Capture the cell that displays the provided text and extract its (x, y) central coordinate. 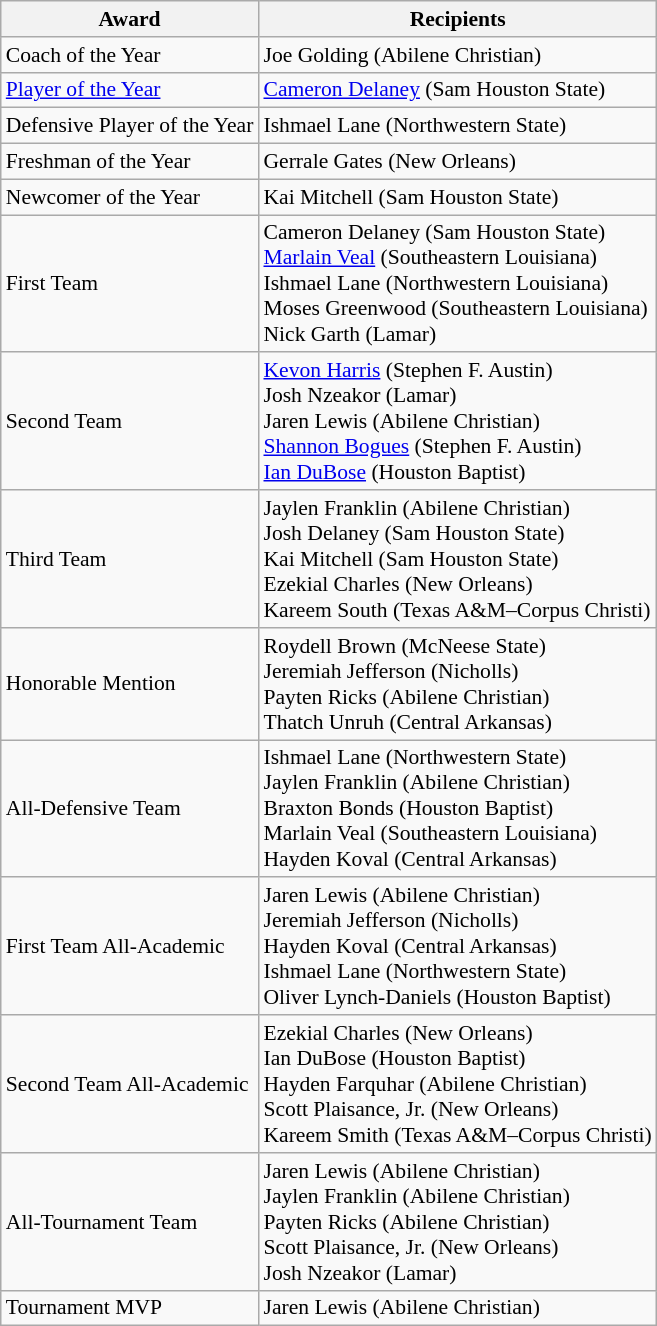
Honorable Mention (130, 684)
First Team (130, 284)
Coach of the Year (130, 55)
Joe Golding (Abilene Christian) (457, 55)
Defensive Player of the Year (130, 126)
Player of the Year (130, 90)
Gerrale Gates (New Orleans) (457, 162)
All-Tournament Team (130, 1222)
First Team All-Academic (130, 947)
Jaren Lewis (Abilene Christian) (457, 1308)
Recipients (457, 19)
Cameron Delaney (Sam Houston State) (457, 90)
Freshman of the Year (130, 162)
Award (130, 19)
Second Team (130, 422)
All-Defensive Team (130, 809)
Third Team (130, 559)
Roydell Brown (McNeese State)Jeremiah Jefferson (Nicholls)Payten Ricks (Abilene Christian)Thatch Unruh (Central Arkansas) (457, 684)
Kai Mitchell (Sam Houston State) (457, 197)
Newcomer of the Year (130, 197)
Kevon Harris (Stephen F. Austin)Josh Nzeakor (Lamar)Jaren Lewis (Abilene Christian)Shannon Bogues (Stephen F. Austin)Ian DuBose (Houston Baptist) (457, 422)
Ishmael Lane (Northwestern State) (457, 126)
Second Team All-Academic (130, 1084)
Tournament MVP (130, 1308)
